Find where the given text appears and provide that cell's center as [X, Y] coordinate. 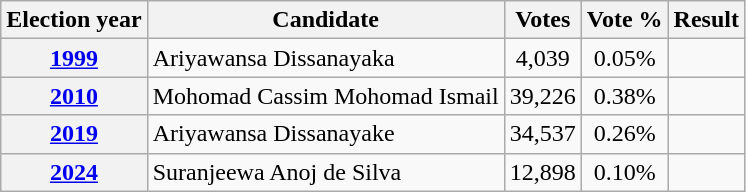
0.10% [624, 172]
34,537 [542, 134]
Vote % [624, 20]
2024 [74, 172]
Ariyawansa Dissanayaka [326, 58]
4,039 [542, 58]
Candidate [326, 20]
Votes [542, 20]
2019 [74, 134]
1999 [74, 58]
Mohomad Cassim Mohomad Ismail [326, 96]
39,226 [542, 96]
Result [706, 20]
2010 [74, 96]
12,898 [542, 172]
0.05% [624, 58]
0.26% [624, 134]
0.38% [624, 96]
Ariyawansa Dissanayake [326, 134]
Election year [74, 20]
Suranjeewa Anoj de Silva [326, 172]
